Return (x, y) of the center of cell containing provided text 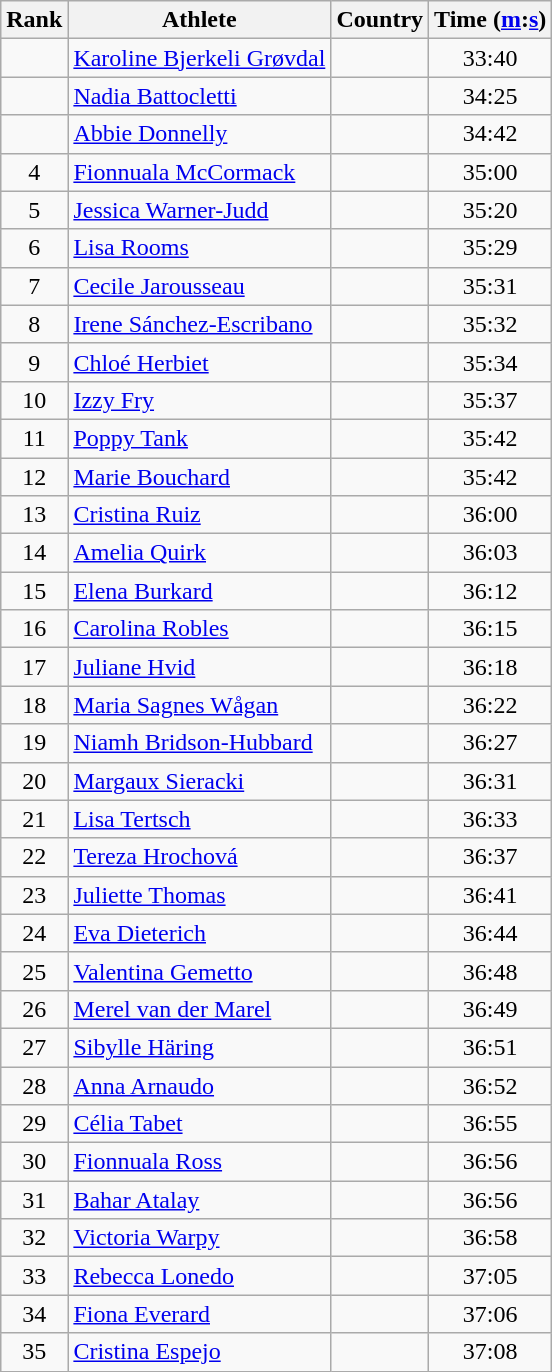
Margaux Sieracki (200, 781)
Irene Sánchez-Escribano (200, 324)
36:52 (490, 1085)
Karoline Bjerkeli Grøvdal (200, 58)
Fionnuala Ross (200, 1162)
4 (34, 172)
Carolina Robles (200, 629)
37:08 (490, 1352)
36:49 (490, 1009)
35:34 (490, 362)
36:27 (490, 743)
Country (380, 20)
16 (34, 629)
12 (34, 477)
Tereza Hrochová (200, 857)
Niamh Bridson-Hubbard (200, 743)
Bahar Atalay (200, 1200)
36:44 (490, 933)
Victoria Warpy (200, 1238)
9 (34, 362)
34:25 (490, 96)
13 (34, 515)
Fiona Everard (200, 1314)
36:55 (490, 1124)
Time (m:s) (490, 20)
35:37 (490, 400)
36:00 (490, 515)
35:20 (490, 210)
10 (34, 400)
18 (34, 705)
Abbie Donnelly (200, 134)
22 (34, 857)
36:22 (490, 705)
27 (34, 1047)
28 (34, 1085)
36:41 (490, 895)
36:58 (490, 1238)
35:32 (490, 324)
Elena Burkard (200, 591)
36:18 (490, 667)
31 (34, 1200)
36:31 (490, 781)
37:05 (490, 1276)
35:00 (490, 172)
37:06 (490, 1314)
Eva Dieterich (200, 933)
26 (34, 1009)
33:40 (490, 58)
25 (34, 971)
15 (34, 591)
32 (34, 1238)
33 (34, 1276)
Cristina Ruiz (200, 515)
Amelia Quirk (200, 553)
Rank (34, 20)
36:51 (490, 1047)
30 (34, 1162)
34 (34, 1314)
Chloé Herbiet (200, 362)
36:48 (490, 971)
35:31 (490, 286)
29 (34, 1124)
Athlete (200, 20)
Cristina Espejo (200, 1352)
Cecile Jarousseau (200, 286)
Marie Bouchard (200, 477)
Merel van der Marel (200, 1009)
36:03 (490, 553)
5 (34, 210)
Poppy Tank (200, 438)
Jessica Warner-Judd (200, 210)
35 (34, 1352)
Valentina Gemetto (200, 971)
Nadia Battocletti (200, 96)
8 (34, 324)
36:15 (490, 629)
11 (34, 438)
24 (34, 933)
Célia Tabet (200, 1124)
Fionnuala McCormack (200, 172)
Juliette Thomas (200, 895)
21 (34, 819)
Juliane Hvid (200, 667)
14 (34, 553)
Maria Sagnes Wågan (200, 705)
36:12 (490, 591)
Lisa Rooms (200, 248)
Rebecca Lonedo (200, 1276)
34:42 (490, 134)
19 (34, 743)
Sibylle Häring (200, 1047)
23 (34, 895)
20 (34, 781)
35:29 (490, 248)
Lisa Tertsch (200, 819)
6 (34, 248)
36:33 (490, 819)
36:37 (490, 857)
17 (34, 667)
Izzy Fry (200, 400)
7 (34, 286)
Anna Arnaudo (200, 1085)
